For the text-containing cell, return its midpoint in [x, y] coordinate format. 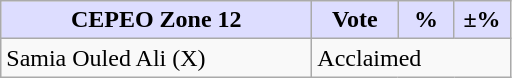
% [426, 20]
Vote [355, 20]
±% [482, 20]
CEPEO Zone 12 [156, 20]
Acclaimed [411, 58]
Samia Ouled Ali (X) [156, 58]
